Scan for the cell matching the given text and deliver its [X, Y] coordinate at center. 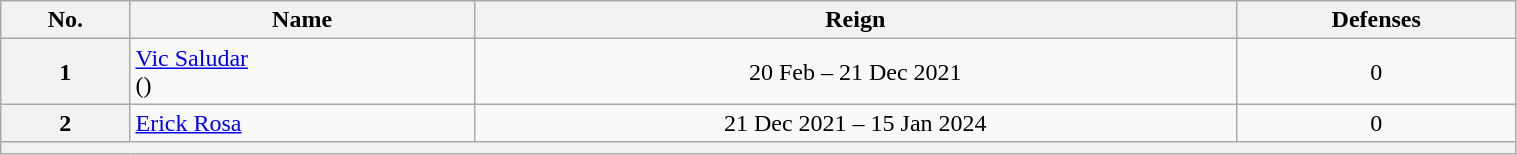
Defenses [1376, 20]
21 Dec 2021 – 15 Jan 2024 [855, 123]
Erick Rosa [302, 123]
Reign [855, 20]
20 Feb – 21 Dec 2021 [855, 72]
Name [302, 20]
2 [66, 123]
1 [66, 72]
No. [66, 20]
Vic Saludar() [302, 72]
